Pinpoint the cell where the given text exists, returning its (X, Y) midpoint coordinate. 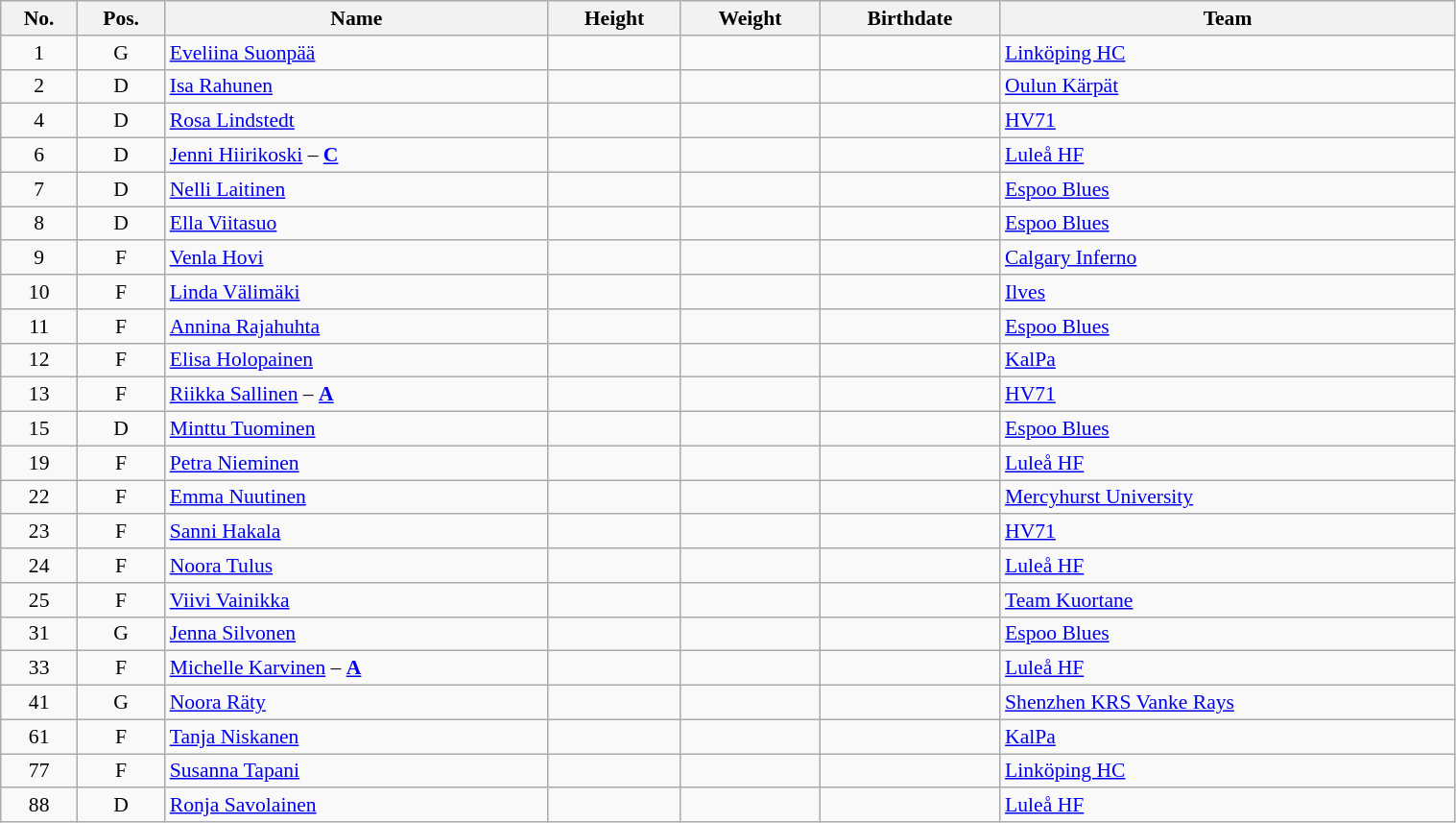
Emma Nuutinen (357, 497)
Mercyhurst University (1228, 497)
31 (39, 634)
2 (39, 86)
24 (39, 566)
23 (39, 532)
10 (39, 292)
Noora Räty (357, 703)
Weight (751, 18)
4 (39, 121)
41 (39, 703)
Venla Hovi (357, 258)
7 (39, 189)
13 (39, 395)
Calgary Inferno (1228, 258)
88 (39, 806)
15 (39, 429)
Ella Viitasuo (357, 224)
Riikka Sallinen – A (357, 395)
1 (39, 53)
Isa Rahunen (357, 86)
Petra Nieminen (357, 463)
Minttu Tuominen (357, 429)
33 (39, 668)
Noora Tulus (357, 566)
22 (39, 497)
Elisa Holopainen (357, 360)
Jenni Hiirikoski – C (357, 156)
Ronja Savolainen (357, 806)
Rosa Lindstedt (357, 121)
Jenna Silvonen (357, 634)
Viivi Vainikka (357, 600)
Susanna Tapani (357, 771)
Annina Rajahuhta (357, 327)
77 (39, 771)
Pos. (121, 18)
9 (39, 258)
No. (39, 18)
Nelli Laitinen (357, 189)
Shenzhen KRS Vanke Rays (1228, 703)
Tanja Niskanen (357, 737)
Name (357, 18)
Sanni Hakala (357, 532)
Birthdate (910, 18)
Height (614, 18)
Linda Välimäki (357, 292)
61 (39, 737)
Oulun Kärpät (1228, 86)
Ilves (1228, 292)
Michelle Karvinen – A (357, 668)
8 (39, 224)
11 (39, 327)
25 (39, 600)
19 (39, 463)
Team Kuortane (1228, 600)
Team (1228, 18)
12 (39, 360)
Eveliina Suonpää (357, 53)
6 (39, 156)
